For the text-containing cell, return its midpoint in [X, Y] coordinate format. 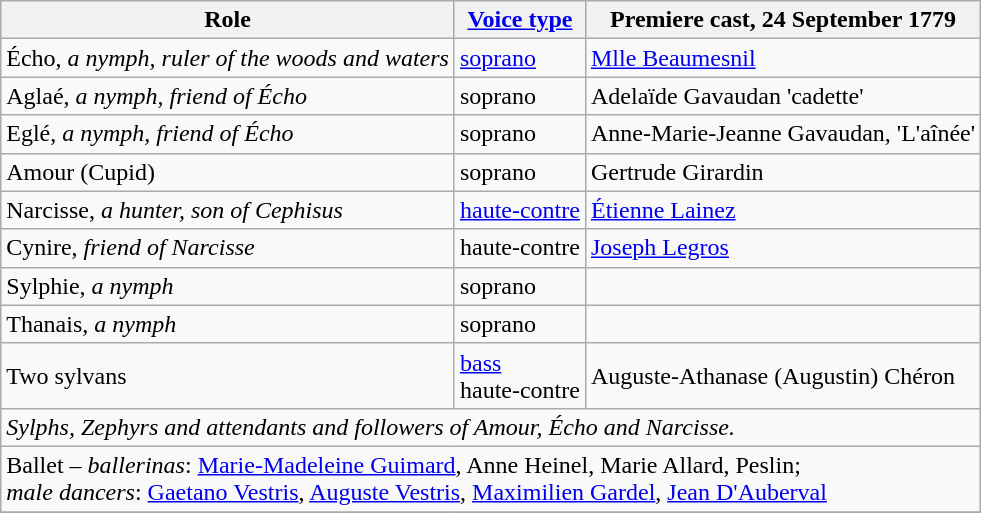
Gertrude Girardin [782, 172]
Sylphs, Zephyrs and attendants and followers of Amour, Écho and Narcisse. [491, 427]
Écho, a nymph, ruler of the woods and waters [228, 58]
basshaute-contre [520, 376]
Thanais, a nymph [228, 324]
Joseph Legros [782, 248]
Auguste-Athanase (Augustin) Chéron [782, 376]
Étienne Lainez [782, 210]
Premiere cast, 24 September 1779 [782, 20]
Role [228, 20]
Voice type [520, 20]
Amour (Cupid) [228, 172]
Narcisse, a hunter, son of Cephisus [228, 210]
Aglaé, a nymph, friend of Écho [228, 96]
Two sylvans [228, 376]
Mlle Beaumesnil [782, 58]
Adelaïde Gavaudan 'cadette' [782, 96]
Sylphie, a nymph [228, 286]
Eglé, a nymph, friend of Écho [228, 134]
Cynire, friend of Narcisse [228, 248]
Anne-Marie-Jeanne Gavaudan, 'L'aînée' [782, 134]
